Extract the (X, Y) coordinate from the center of the cell holding the provided text.  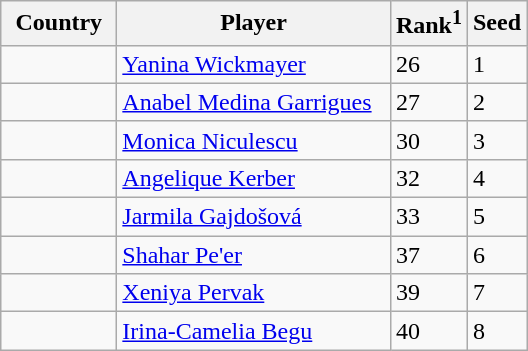
32 (428, 178)
33 (428, 217)
27 (428, 102)
6 (496, 255)
5 (496, 217)
37 (428, 255)
Rank1 (428, 24)
Player (254, 24)
39 (428, 293)
Shahar Pe'er (254, 255)
7 (496, 293)
Monica Niculescu (254, 140)
Anabel Medina Garrigues (254, 102)
Jarmila Gajdošová (254, 217)
4 (496, 178)
8 (496, 331)
26 (428, 64)
Angelique Kerber (254, 178)
Yanina Wickmayer (254, 64)
Xeniya Pervak (254, 293)
2 (496, 102)
3 (496, 140)
Seed (496, 24)
30 (428, 140)
40 (428, 331)
Country (59, 24)
1 (496, 64)
Irina-Camelia Begu (254, 331)
